Provide the (X, Y) coordinate of the cell's center where the given text is located.  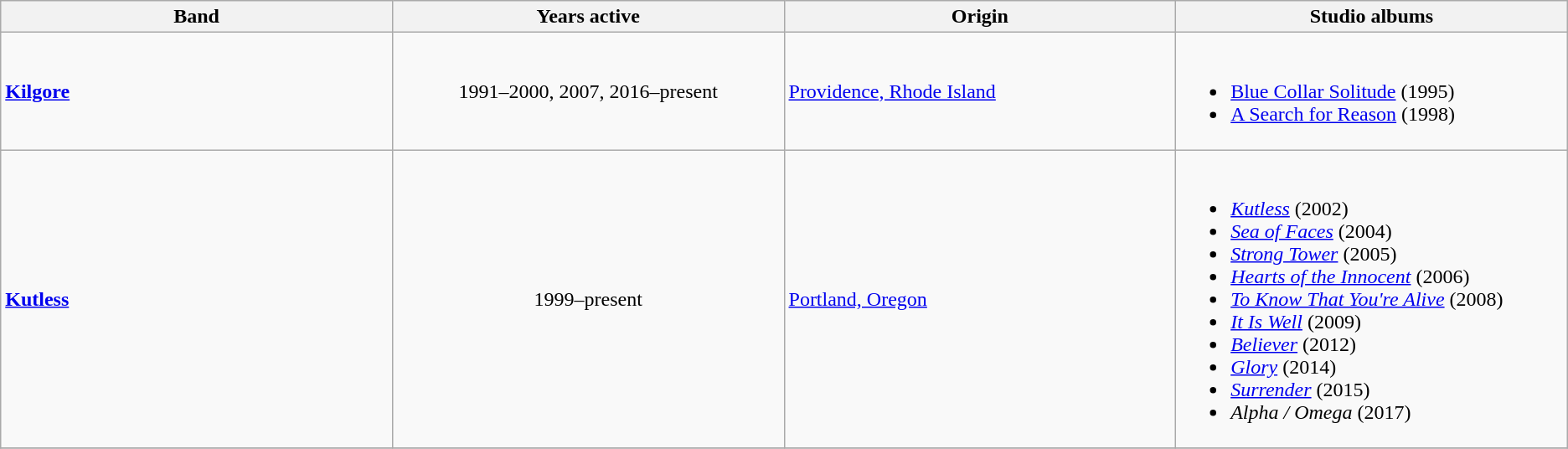
Years active (588, 17)
Origin (980, 17)
1999–present (588, 299)
Kutless (197, 299)
Providence, Rhode Island (980, 91)
Kilgore (197, 91)
Studio albums (1372, 17)
Blue Collar Solitude (1995)A Search for Reason (1998) (1372, 91)
Portland, Oregon (980, 299)
Band (197, 17)
1991–2000, 2007, 2016–present (588, 91)
